Scan for the cell matching the given text and deliver its [X, Y] coordinate at center. 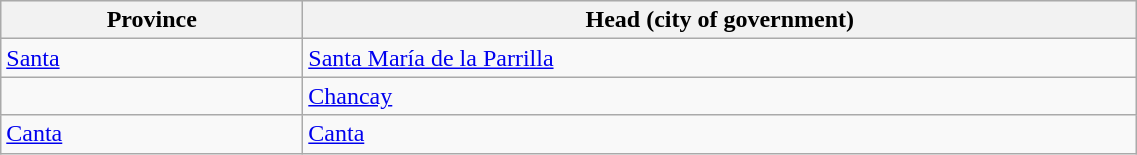
Santa María de la Parrilla [720, 58]
Chancay [720, 96]
Head (city of government) [720, 20]
Santa [152, 58]
Province [152, 20]
